Search for the cell housing the specified text and yield its [x, y] center coordinate. 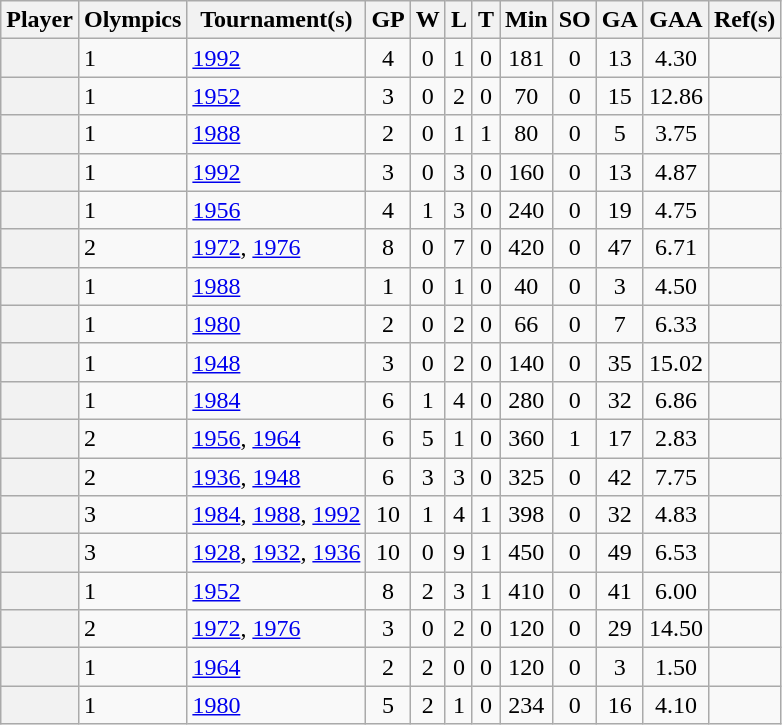
4.30 [676, 58]
1984, 1988, 1992 [276, 515]
1964 [276, 667]
41 [620, 591]
1936, 1948 [276, 477]
6.53 [676, 553]
1956 [276, 210]
234 [527, 705]
6.71 [676, 248]
9 [458, 553]
450 [527, 553]
80 [527, 134]
GP [388, 20]
16 [620, 705]
15.02 [676, 362]
1956, 1964 [276, 438]
2.83 [676, 438]
1948 [276, 362]
1984 [276, 400]
70 [527, 96]
360 [527, 438]
4.83 [676, 515]
1928, 1932, 1936 [276, 553]
40 [527, 286]
6.00 [676, 591]
1.50 [676, 667]
160 [527, 172]
4.50 [676, 286]
Tournament(s) [276, 20]
GAA [676, 20]
410 [527, 591]
42 [620, 477]
12.86 [676, 96]
Ref(s) [744, 20]
W [428, 20]
19 [620, 210]
4.10 [676, 705]
14.50 [676, 629]
4.87 [676, 172]
66 [527, 324]
325 [527, 477]
4.75 [676, 210]
Min [527, 20]
35 [620, 362]
398 [527, 515]
7.75 [676, 477]
SO [574, 20]
240 [527, 210]
280 [527, 400]
29 [620, 629]
6.86 [676, 400]
6.33 [676, 324]
420 [527, 248]
17 [620, 438]
Olympics [132, 20]
181 [527, 58]
140 [527, 362]
47 [620, 248]
15 [620, 96]
T [486, 20]
L [458, 20]
49 [620, 553]
3.75 [676, 134]
Player [40, 20]
GA [620, 20]
